For the text-containing cell, return its midpoint in (x, y) coordinate format. 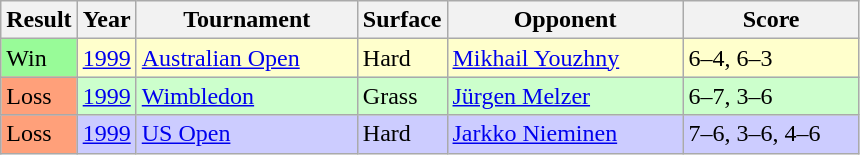
Jürgen Melzer (565, 96)
Score (771, 20)
7–6, 3–6, 4–6 (771, 134)
Opponent (565, 20)
Surface (402, 20)
6–7, 3–6 (771, 96)
US Open (246, 134)
Grass (402, 96)
Win (39, 58)
Tournament (246, 20)
Result (39, 20)
Mikhail Youzhny (565, 58)
Wimbledon (246, 96)
Jarkko Nieminen (565, 134)
6–4, 6–3 (771, 58)
Australian Open (246, 58)
Year (106, 20)
